For the text-containing cell, return its midpoint in (X, Y) coordinate format. 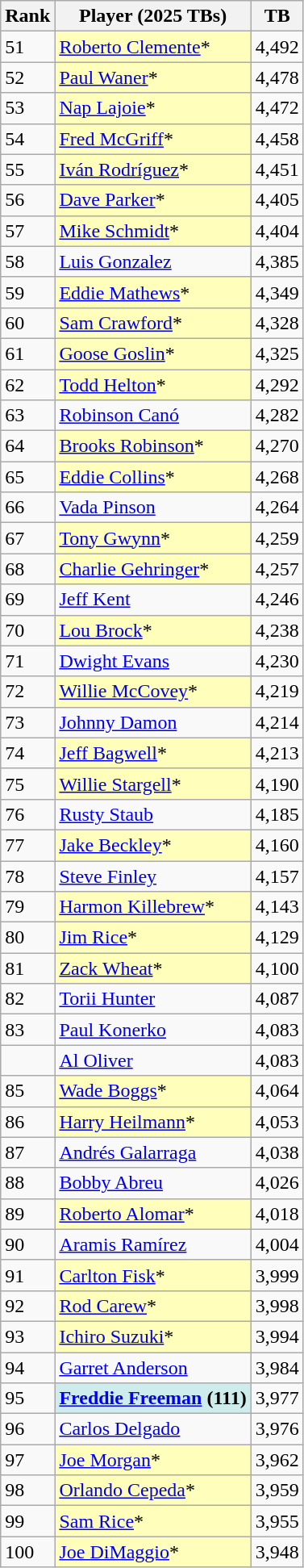
4,213 (277, 753)
78 (27, 876)
4,492 (277, 47)
3,955 (277, 1521)
Charlie Gehringer* (153, 569)
Orlando Cepeda* (153, 1491)
72 (27, 692)
4,478 (277, 77)
4,385 (277, 261)
Paul Waner* (153, 77)
4,143 (277, 907)
4,264 (277, 508)
80 (27, 938)
86 (27, 1122)
65 (27, 477)
Paul Konerko (153, 1030)
73 (27, 722)
Dave Parker* (153, 200)
58 (27, 261)
4,053 (277, 1122)
68 (27, 569)
Mike Schmidt* (153, 231)
97 (27, 1460)
3,962 (277, 1460)
Luis Gonzalez (153, 261)
4,472 (277, 108)
Todd Helton* (153, 385)
Tony Gwynn* (153, 538)
Carlos Delgado (153, 1429)
4,087 (277, 999)
Aramis Ramírez (153, 1244)
4,404 (277, 231)
91 (27, 1275)
4,129 (277, 938)
Andrés Galarraga (153, 1152)
Rusty Staub (153, 814)
60 (27, 323)
4,004 (277, 1244)
Bobby Abreu (153, 1183)
4,160 (277, 845)
4,246 (277, 600)
96 (27, 1429)
4,259 (277, 538)
Dwight Evans (153, 661)
Zack Wheat* (153, 968)
53 (27, 108)
Carlton Fisk* (153, 1275)
4,190 (277, 784)
Nap Lajoie* (153, 108)
4,219 (277, 692)
52 (27, 77)
4,038 (277, 1152)
90 (27, 1244)
100 (27, 1552)
Robinson Canó (153, 416)
4,328 (277, 323)
87 (27, 1152)
Jim Rice* (153, 938)
4,185 (277, 814)
4,268 (277, 477)
Sam Crawford* (153, 323)
TB (277, 16)
3,976 (277, 1429)
3,977 (277, 1399)
Ichiro Suzuki* (153, 1336)
4,405 (277, 200)
4,458 (277, 139)
Harmon Killebrew* (153, 907)
Eddie Collins* (153, 477)
3,948 (277, 1552)
79 (27, 907)
4,026 (277, 1183)
4,325 (277, 353)
Lou Brock* (153, 630)
4,100 (277, 968)
4,064 (277, 1091)
4,214 (277, 722)
4,292 (277, 385)
Roberto Clemente* (153, 47)
Rod Carew* (153, 1306)
Johnny Damon (153, 722)
94 (27, 1368)
Jeff Bagwell* (153, 753)
76 (27, 814)
Wade Boggs* (153, 1091)
81 (27, 968)
61 (27, 353)
4,238 (277, 630)
4,349 (277, 292)
Rank (27, 16)
64 (27, 446)
51 (27, 47)
69 (27, 600)
Torii Hunter (153, 999)
4,282 (277, 416)
74 (27, 753)
Sam Rice* (153, 1521)
56 (27, 200)
54 (27, 139)
Player (2025 TBs) (153, 16)
62 (27, 385)
Harry Heilmann* (153, 1122)
3,998 (277, 1306)
4,157 (277, 876)
Joe Morgan* (153, 1460)
4,270 (277, 446)
Willie Stargell* (153, 784)
Goose Goslin* (153, 353)
Freddie Freeman (111) (153, 1399)
99 (27, 1521)
95 (27, 1399)
3,984 (277, 1368)
92 (27, 1306)
4,257 (277, 569)
70 (27, 630)
3,959 (277, 1491)
83 (27, 1030)
3,994 (277, 1336)
Roberto Alomar* (153, 1214)
Brooks Robinson* (153, 446)
98 (27, 1491)
Vada Pinson (153, 508)
Fred McGriff* (153, 139)
Iván Rodríguez* (153, 169)
77 (27, 845)
88 (27, 1183)
66 (27, 508)
4,230 (277, 661)
4,451 (277, 169)
93 (27, 1336)
Willie McCovey* (153, 692)
Joe DiMaggio* (153, 1552)
57 (27, 231)
63 (27, 416)
Steve Finley (153, 876)
Jeff Kent (153, 600)
85 (27, 1091)
59 (27, 292)
Garret Anderson (153, 1368)
67 (27, 538)
Eddie Mathews* (153, 292)
89 (27, 1214)
55 (27, 169)
3,999 (277, 1275)
71 (27, 661)
Jake Beckley* (153, 845)
4,018 (277, 1214)
75 (27, 784)
Al Oliver (153, 1060)
82 (27, 999)
